Detect which cell encompasses the target text, then output its (x, y) center coordinate. 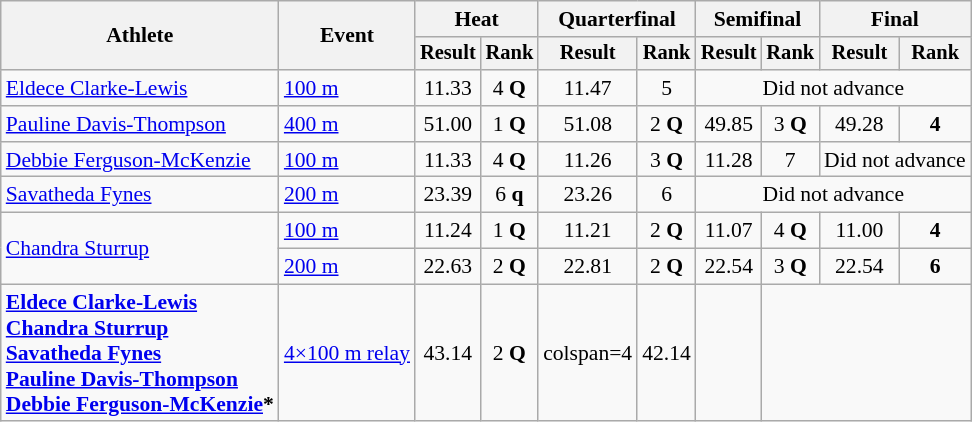
11.07 (729, 231)
11.21 (588, 231)
Final (895, 19)
49.85 (729, 124)
23.39 (448, 195)
Athlete (140, 36)
6 q (510, 195)
Chandra Sturrup (140, 248)
51.08 (588, 124)
Debbie Ferguson-McKenzie (140, 160)
Semifinal (758, 19)
Pauline Davis-Thompson (140, 124)
Eldece Clarke-Lewis (140, 88)
42.14 (666, 353)
Heat (476, 19)
11.24 (448, 231)
4×100 m relay (347, 353)
Quarterfinal (617, 19)
43.14 (448, 353)
11.26 (588, 160)
5 (666, 88)
23.26 (588, 195)
400 m (347, 124)
11.47 (588, 88)
Savatheda Fynes (140, 195)
49.28 (860, 124)
colspan=4 (588, 353)
22.81 (588, 267)
Event (347, 36)
51.00 (448, 124)
Eldece Clarke-LewisChandra SturrupSavatheda FynesPauline Davis-ThompsonDebbie Ferguson-McKenzie* (140, 353)
11.28 (729, 160)
22.63 (448, 267)
11.00 (860, 231)
7 (790, 160)
